Return the [x, y] coordinate for the center point of the cell that contains the specified text.  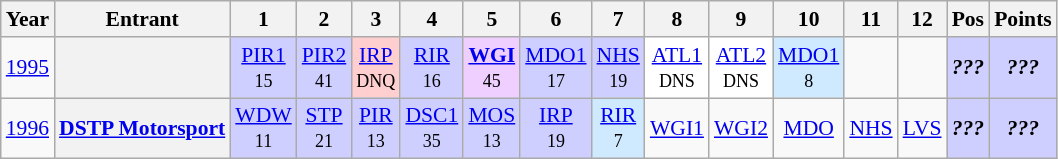
MDO [808, 128]
WDW11 [263, 128]
WGI1 [677, 128]
LVS [922, 128]
RIR7 [618, 128]
8 [677, 19]
DSC135 [432, 128]
NHS [870, 128]
3 [376, 19]
1 [263, 19]
1995 [28, 68]
NHS19 [618, 68]
1996 [28, 128]
6 [556, 19]
7 [618, 19]
Entrant [142, 19]
PIR241 [324, 68]
WGI2 [741, 128]
Points [1023, 19]
Pos [968, 19]
12 [922, 19]
STP21 [324, 128]
Year [28, 19]
ATL1DNS [677, 68]
11 [870, 19]
PIR13 [376, 128]
4 [432, 19]
IRP19 [556, 128]
2 [324, 19]
ATL2DNS [741, 68]
MDO117 [556, 68]
WGI45 [492, 68]
MDO18 [808, 68]
MOS13 [492, 128]
9 [741, 19]
10 [808, 19]
5 [492, 19]
IRPDNQ [376, 68]
RIR16 [432, 68]
PIR115 [263, 68]
DSTP Motorsport [142, 128]
